Return the [X, Y] coordinate for the center point of the cell that contains the specified text.  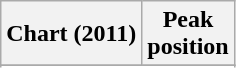
Chart (2011) [72, 34]
Peakposition [188, 34]
